Determine the (X, Y) coordinate at the center of the cell enclosing the given text.  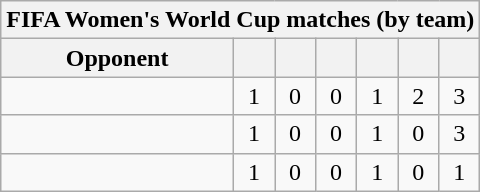
Opponent (118, 58)
2 (418, 96)
FIFA Women's World Cup matches (by team) (240, 20)
